Pinpoint the cell where the given text exists, returning its [x, y] midpoint coordinate. 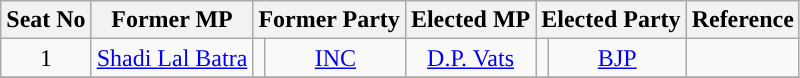
D.P. Vats [470, 58]
1 [46, 58]
Former Party [330, 20]
BJP [617, 58]
Seat No [46, 20]
Elected MP [470, 20]
Elected Party [611, 20]
Former MP [172, 20]
INC [335, 58]
Reference [742, 20]
Shadi Lal Batra [172, 58]
